Determine the (X, Y) coordinate at the center of the cell enclosing the given text.  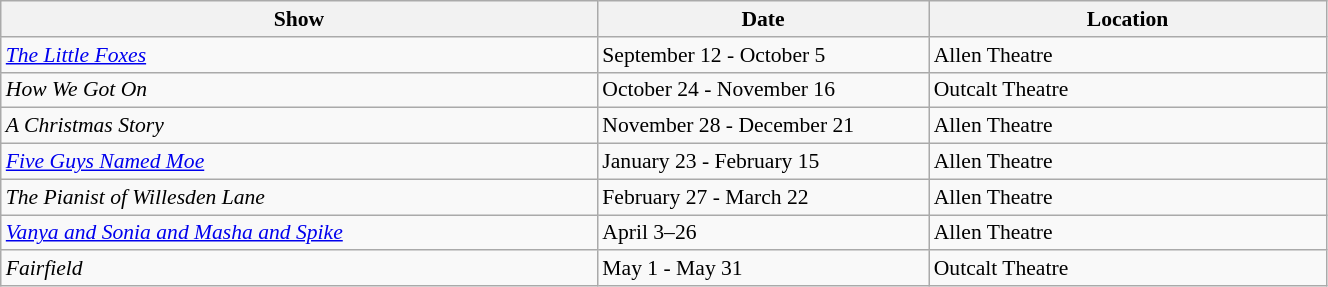
February 27 - March 22 (762, 197)
October 24 - November 16 (762, 90)
January 23 - February 15 (762, 162)
The Pianist of Willesden Lane (300, 197)
Show (300, 19)
Fairfield (300, 269)
November 28 - December 21 (762, 126)
September 12 - October 5 (762, 55)
Location (1128, 19)
April 3–26 (762, 233)
Date (762, 19)
How We Got On (300, 90)
Five Guys Named Moe (300, 162)
A Christmas Story (300, 126)
The Little Foxes (300, 55)
May 1 - May 31 (762, 269)
Vanya and Sonia and Masha and Spike (300, 233)
